Provide the [X, Y] coordinate of the cell's center where the given text is located.  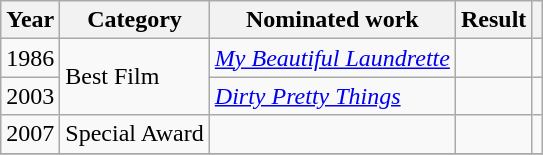
2007 [30, 134]
1986 [30, 58]
Result [493, 20]
Special Award [134, 134]
Category [134, 20]
Nominated work [332, 20]
Best Film [134, 77]
Year [30, 20]
2003 [30, 96]
My Beautiful Laundrette [332, 58]
Dirty Pretty Things [332, 96]
